Search for the cell housing the specified text and yield its [x, y] center coordinate. 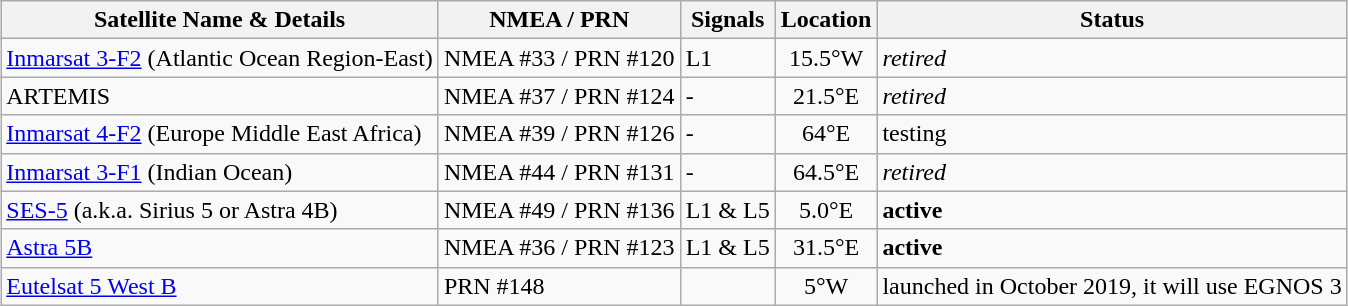
NMEA #39 / PRN #126 [559, 134]
SES-5 (a.k.a. Sirius 5 or Astra 4B) [220, 210]
ARTEMIS [220, 96]
21.5°E [826, 96]
5.0°E [826, 210]
Inmarsat 3-F2 (Atlantic Ocean Region-East) [220, 58]
31.5°E [826, 248]
15.5°W [826, 58]
Location [826, 20]
NMEA #33 / PRN #120 [559, 58]
Astra 5B [220, 248]
PRN #148 [559, 286]
Signals [728, 20]
launched in October 2019, it will use EGNOS 3 [1112, 286]
Inmarsat 4-F2 (Europe Middle East Africa) [220, 134]
L1 [728, 58]
64.5°E [826, 172]
Eutelsat 5 West B [220, 286]
NMEA #36 / PRN #123 [559, 248]
NMEA #37 / PRN #124 [559, 96]
64°E [826, 134]
Inmarsat 3-F1 (Indian Ocean) [220, 172]
NMEA #44 / PRN #131 [559, 172]
Satellite Name & Details [220, 20]
NMEA / PRN [559, 20]
5°W [826, 286]
Status [1112, 20]
NMEA #49 / PRN #136 [559, 210]
testing [1112, 134]
